Search for the cell housing the specified text and yield its (x, y) center coordinate. 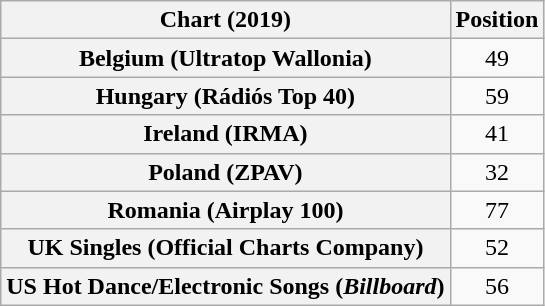
Poland (ZPAV) (226, 172)
Romania (Airplay 100) (226, 210)
Ireland (IRMA) (226, 134)
77 (497, 210)
32 (497, 172)
49 (497, 58)
59 (497, 96)
56 (497, 286)
UK Singles (Official Charts Company) (226, 248)
52 (497, 248)
Hungary (Rádiós Top 40) (226, 96)
Position (497, 20)
US Hot Dance/Electronic Songs (Billboard) (226, 286)
Belgium (Ultratop Wallonia) (226, 58)
Chart (2019) (226, 20)
41 (497, 134)
